Scan for the cell matching the given text and deliver its (X, Y) coordinate at center. 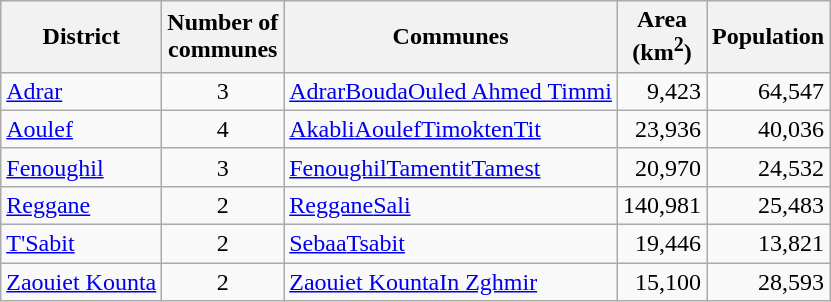
28,593 (768, 282)
SebaaTsabit (451, 244)
25,483 (768, 205)
FenoughilTamentitTamest (451, 167)
40,036 (768, 129)
24,532 (768, 167)
District (82, 37)
Reggane (82, 205)
19,446 (662, 244)
15,100 (662, 282)
140,981 (662, 205)
Communes (451, 37)
4 (223, 129)
20,970 (662, 167)
AdrarBoudaOuled Ahmed Timmi (451, 91)
64,547 (768, 91)
RegganeSali (451, 205)
Aoulef (82, 129)
AkabliAoulefTimoktenTit (451, 129)
Zaouiet KountaIn Zghmir (451, 282)
13,821 (768, 244)
Zaouiet Kounta (82, 282)
Number ofcommunes (223, 37)
Population (768, 37)
T'Sabit (82, 244)
Fenoughil (82, 167)
Adrar (82, 91)
23,936 (662, 129)
Area(km2) (662, 37)
9,423 (662, 91)
